Output the [x, y] coordinate of the center of the cell containing the given text.  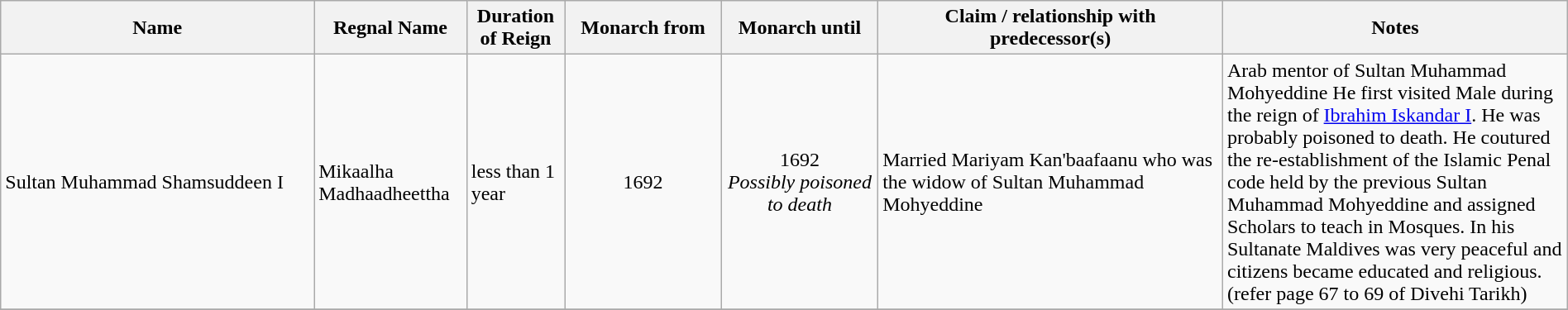
Regnal Name [390, 28]
Claim / relationship with predecessor(s) [1050, 28]
Married Mariyam Kan'baafaanu who was the widow of Sultan Muhammad Mohyeddine [1050, 182]
Monarch until [799, 28]
less than 1 year [516, 182]
1692 [643, 182]
Notes [1394, 28]
Monarch from [643, 28]
1692Possibly poisoned to death [799, 182]
Sultan Muhammad Shamsuddeen I [157, 182]
Mikaalha Madhaadheettha [390, 182]
Duration of Reign [516, 28]
Name [157, 28]
